Output the [x, y] coordinate of the center of the cell containing the given text.  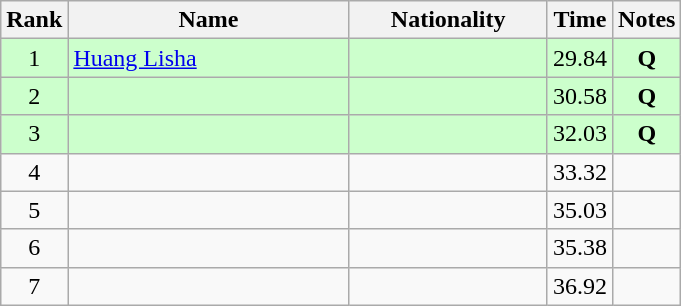
32.03 [580, 134]
36.92 [580, 286]
Rank [34, 20]
35.03 [580, 210]
Nationality [448, 20]
4 [34, 172]
Notes [647, 20]
30.58 [580, 96]
6 [34, 248]
5 [34, 210]
2 [34, 96]
Huang Lisha [208, 58]
Time [580, 20]
3 [34, 134]
33.32 [580, 172]
7 [34, 286]
35.38 [580, 248]
1 [34, 58]
29.84 [580, 58]
Name [208, 20]
